Scan for the cell matching the given text and deliver its (X, Y) coordinate at center. 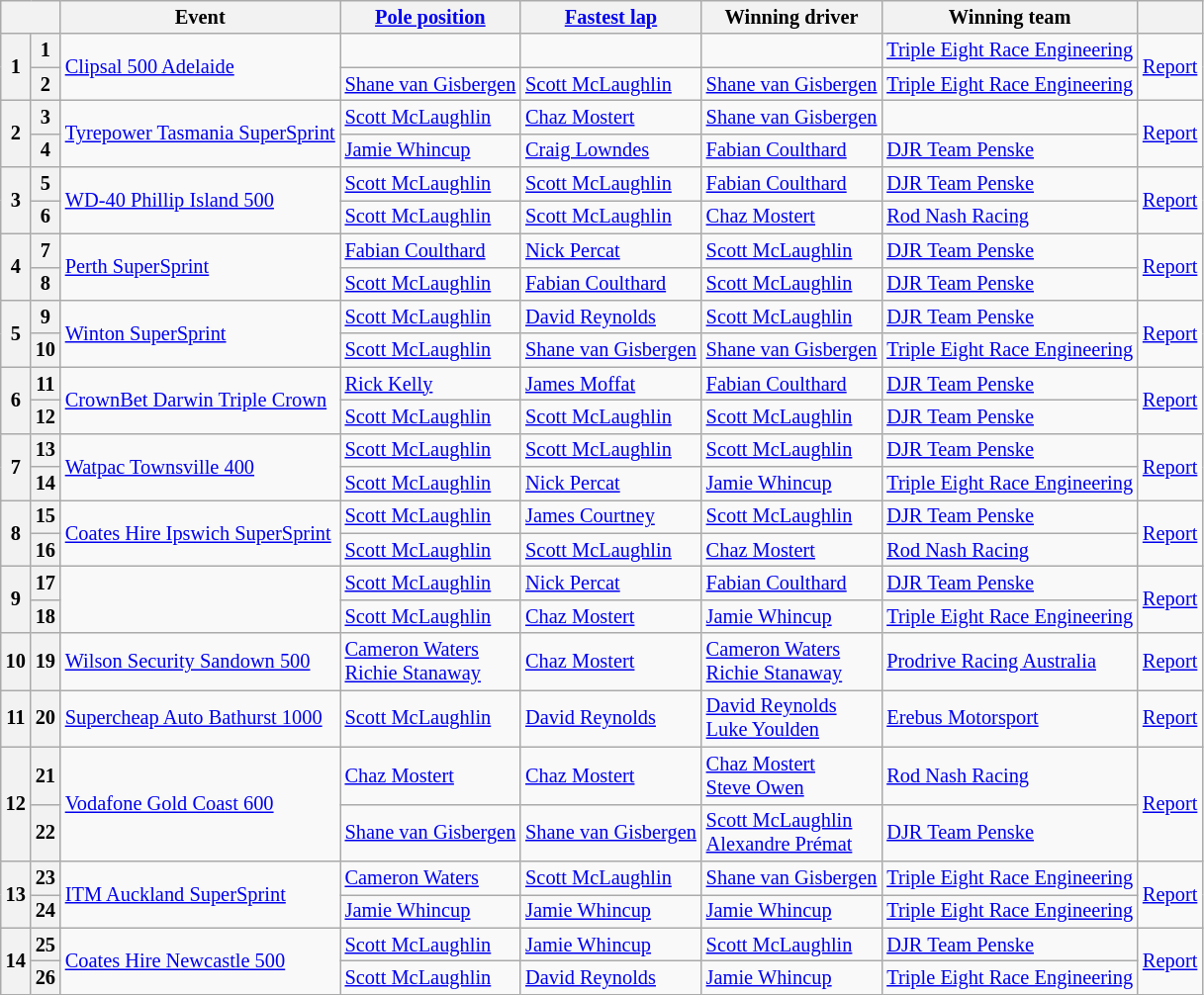
Perth SuperSprint (200, 267)
Coates Hire Newcastle 500 (200, 961)
20 (46, 718)
Winton SuperSprint (200, 332)
Coates Hire Ipswich SuperSprint (200, 532)
Chaz Mostert Steve Owen (791, 775)
19 (46, 662)
Supercheap Auto Bathurst 1000 (200, 718)
18 (46, 616)
17 (46, 583)
Rick Kelly (431, 384)
James Moffat (611, 384)
Cameron Waters (431, 877)
Scott McLaughlin Alexandre Prémat (791, 833)
Tyrepower Tasmania SuperSprint (200, 133)
Event (200, 17)
26 (46, 977)
Craig Lowndes (611, 150)
Prodrive Racing Australia (1009, 662)
Watpac Townsville 400 (200, 467)
23 (46, 877)
WD-40 Phillip Island 500 (200, 200)
25 (46, 945)
Erebus Motorsport (1009, 718)
James Courtney (611, 516)
Pole position (431, 17)
Wilson Security Sandown 500 (200, 662)
22 (46, 833)
21 (46, 775)
ITM Auckland SuperSprint (200, 894)
Vodafone Gold Coast 600 (200, 803)
16 (46, 550)
Fastest lap (611, 17)
24 (46, 911)
CrownBet Darwin Triple Crown (200, 400)
Clipsal 500 Adelaide (200, 67)
David Reynolds Luke Youlden (791, 718)
Winning driver (791, 17)
15 (46, 516)
Winning team (1009, 17)
